Scan for the cell matching the given text and deliver its [x, y] coordinate at center. 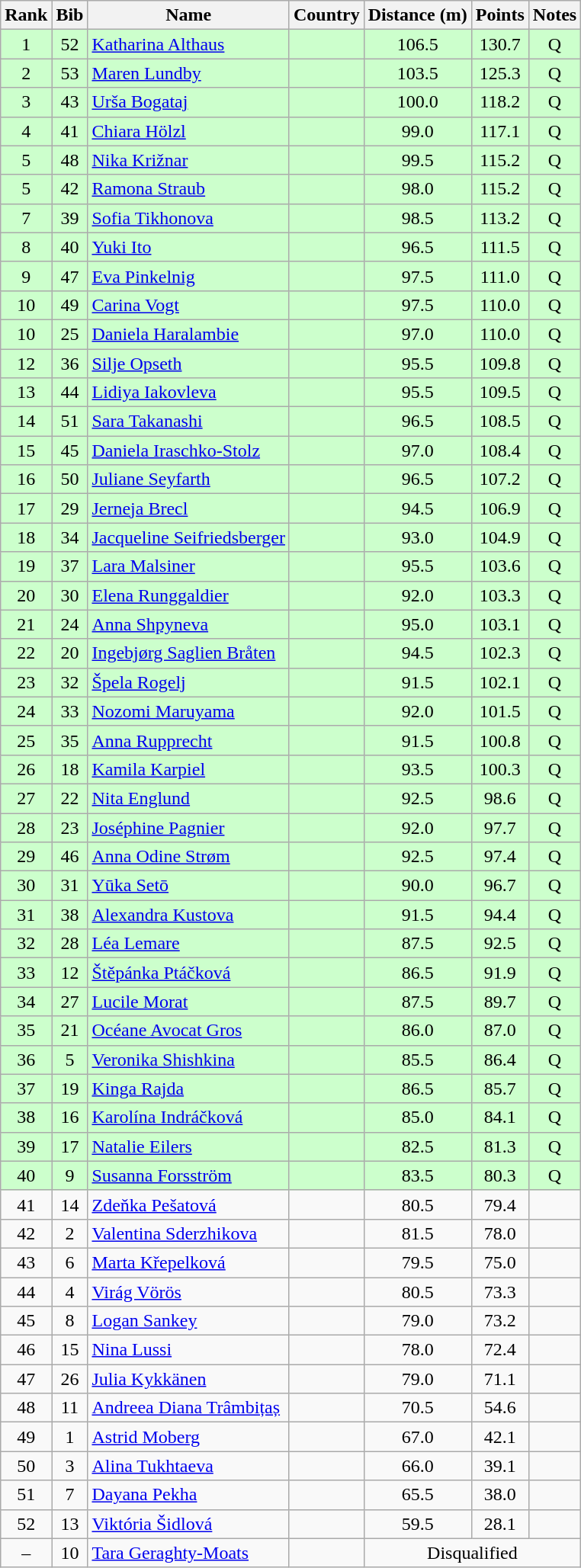
Kamila Karpiel [189, 769]
73.3 [500, 1292]
103.3 [500, 595]
83.5 [418, 1175]
Lidiya Iakovleva [189, 393]
106.5 [418, 44]
99.5 [418, 160]
98.5 [418, 218]
Disqualified [472, 1553]
Katharina Althaus [189, 44]
84.1 [500, 1117]
Karolína Indráčková [189, 1117]
95.0 [418, 624]
38.0 [500, 1495]
Chiara Hölzl [189, 131]
80.3 [500, 1175]
125.3 [500, 73]
Elena Runggaldier [189, 595]
Daniela Haralambie [189, 334]
109.8 [500, 364]
59.5 [418, 1524]
Country [326, 15]
Julia Kykkänen [189, 1379]
108.4 [500, 451]
Zdeňka Pešatová [189, 1204]
Viktória Šidlová [189, 1524]
93.0 [418, 537]
100.8 [500, 740]
Urša Bogataj [189, 102]
Anna Rupprecht [189, 740]
Rank [26, 15]
107.2 [500, 479]
Silje Opseth [189, 364]
104.9 [500, 537]
28.1 [500, 1524]
Lucile Morat [189, 1002]
Alexandra Kustova [189, 915]
106.9 [500, 508]
54.6 [500, 1408]
Špela Rogelj [189, 682]
Tara Geraghty-Moats [189, 1553]
Yuki Ito [189, 247]
101.5 [500, 711]
85.5 [418, 1060]
109.5 [500, 393]
100.0 [418, 102]
70.5 [418, 1408]
Carina Vogt [189, 305]
Sara Takanashi [189, 422]
86.0 [418, 1031]
Natalie Eilers [189, 1146]
Bib [70, 15]
Nita Englund [189, 798]
Veronika Shishkina [189, 1060]
Ingebjørg Saglien Bråten [189, 653]
Distance (m) [418, 15]
Léa Lemare [189, 944]
130.7 [500, 44]
103.6 [500, 566]
Dayana Pekha [189, 1495]
79.5 [418, 1262]
Astrid Moberg [189, 1437]
103.5 [418, 73]
111.0 [500, 276]
Name [189, 15]
66.0 [418, 1466]
91.9 [500, 973]
Jacqueline Seifriedsberger [189, 537]
93.5 [418, 769]
Susanna Forsström [189, 1175]
Points [500, 15]
73.2 [500, 1321]
Logan Sankey [189, 1321]
85.0 [418, 1117]
Valentina Sderzhikova [189, 1233]
98.0 [418, 189]
82.5 [418, 1146]
89.7 [500, 1002]
Anna Shpyneva [189, 624]
11 [70, 1408]
Andreea Diana Trâmbițaș [189, 1408]
102.3 [500, 653]
75.0 [500, 1262]
Juliane Seyfarth [189, 479]
Štěpánka Ptáčková [189, 973]
98.6 [500, 798]
97.7 [500, 827]
90.0 [418, 886]
Kinga Rajda [189, 1089]
Maren Lundby [189, 73]
100.3 [500, 769]
Nozomi Maruyama [189, 711]
113.2 [500, 218]
94.4 [500, 915]
81.5 [418, 1233]
97.4 [500, 857]
99.0 [418, 131]
117.1 [500, 131]
108.5 [500, 422]
Alina Tukhtaeva [189, 1466]
– [26, 1553]
81.3 [500, 1146]
Nina Lussi [189, 1350]
Sofia Tikhonova [189, 218]
96.7 [500, 886]
Nika Križnar [189, 160]
Anna Odine Strøm [189, 857]
Yūka Setō [189, 886]
102.1 [500, 682]
Notes [554, 15]
65.5 [418, 1495]
39.1 [500, 1466]
Eva Pinkelnig [189, 276]
Océane Avocat Gros [189, 1031]
Ramona Straub [189, 189]
86.4 [500, 1060]
111.5 [500, 247]
Lara Malsiner [189, 566]
118.2 [500, 102]
103.1 [500, 624]
85.7 [500, 1089]
Virág Vörös [189, 1292]
71.1 [500, 1379]
42.1 [500, 1437]
87.0 [500, 1031]
67.0 [418, 1437]
79.4 [500, 1204]
Daniela Iraschko-Stolz [189, 451]
Joséphine Pagnier [189, 827]
Marta Křepelková [189, 1262]
6 [70, 1262]
Jerneja Brecl [189, 508]
72.4 [500, 1350]
53 [70, 73]
